From the cell containing the given text, extract its center point as [X, Y] coordinate. 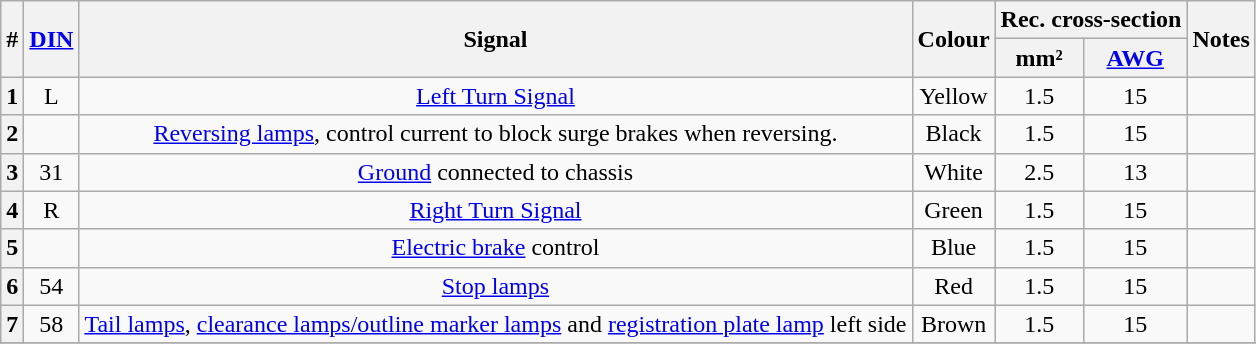
Signal [496, 39]
4 [12, 210]
mm² [1039, 58]
L [52, 96]
6 [12, 286]
Red [954, 286]
2.5 [1039, 172]
Notes [1221, 39]
Right Turn Signal [496, 210]
# [12, 39]
R [52, 210]
Green [954, 210]
Blue [954, 248]
5 [12, 248]
7 [12, 324]
Ground connected to chassis [496, 172]
Yellow [954, 96]
13 [1135, 172]
Left Turn Signal [496, 96]
Tail lamps, clearance lamps/outline marker lamps and registration plate lamp left side [496, 324]
1 [12, 96]
31 [52, 172]
2 [12, 134]
AWG [1135, 58]
Rec. cross-section [1091, 20]
Stop lamps [496, 286]
Reversing lamps, control current to block surge brakes when reversing. [496, 134]
58 [52, 324]
White [954, 172]
Brown [954, 324]
Black [954, 134]
Colour [954, 39]
3 [12, 172]
Electric brake control [496, 248]
54 [52, 286]
DIN [52, 39]
